Pinpoint the cell where the given text exists, returning its (X, Y) midpoint coordinate. 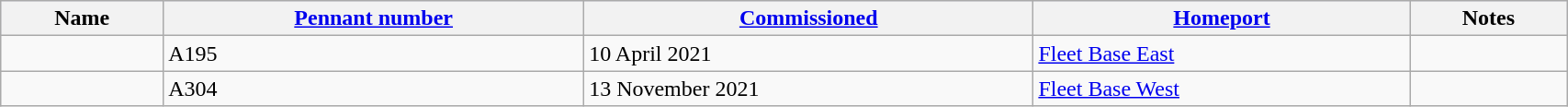
A195 (374, 53)
Commissioned (808, 18)
13 November 2021 (808, 89)
Pennant number (374, 18)
Fleet Base West (1222, 89)
Homeport (1222, 18)
Name (83, 18)
Notes (1488, 18)
Fleet Base East (1222, 53)
10 April 2021 (808, 53)
A304 (374, 89)
